Determine the [x, y] coordinate at the center of the cell enclosing the given text.  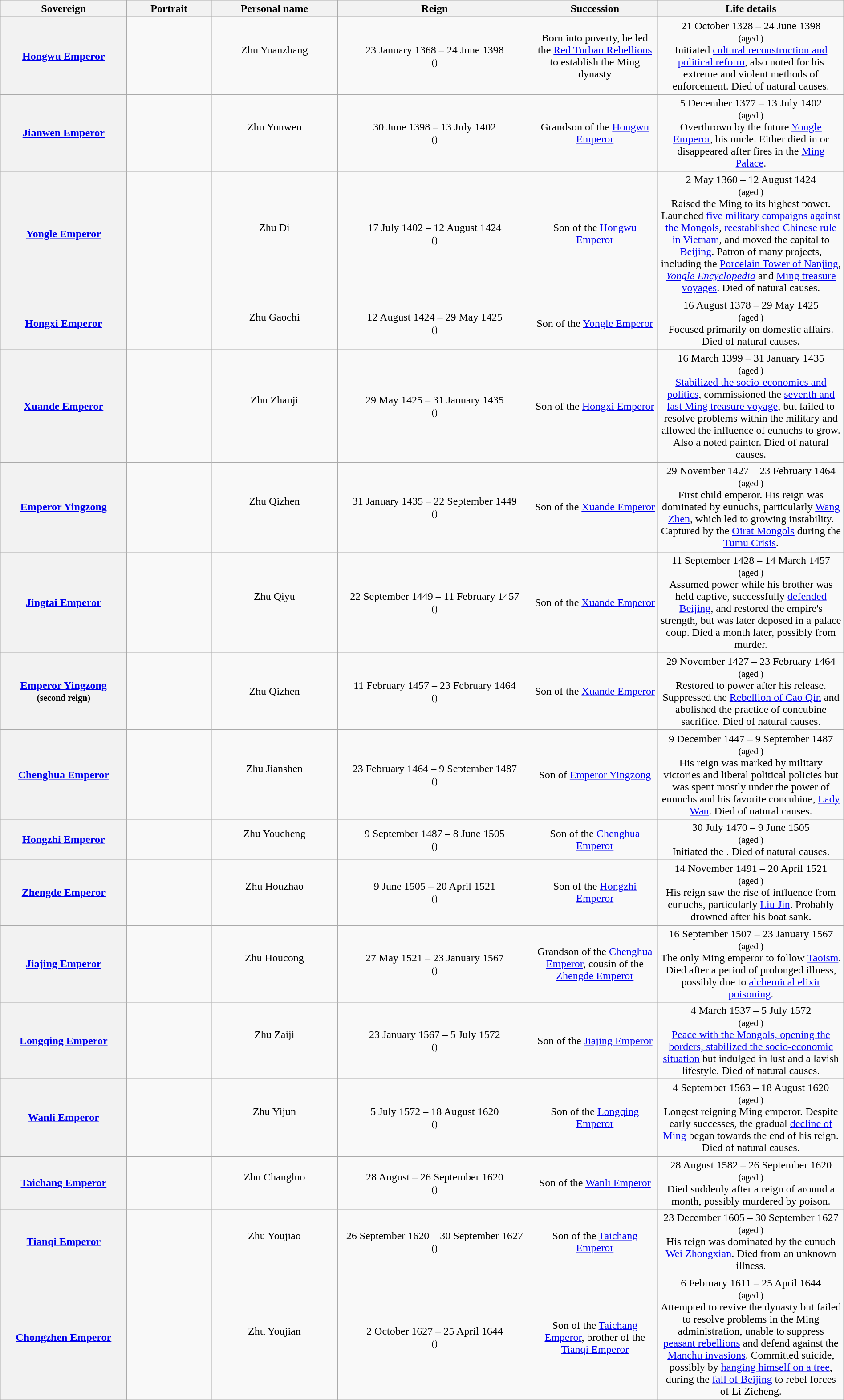
9 September 1487 – 8 June 1505() [435, 839]
Son of the Taichang Emperor, brother of the Tianqi Emperor [595, 1337]
23 December 1605 – 30 September 1627(aged )His reign was dominated by the eunuch Wei Zhongxian. Died from an unknown illness. [751, 1242]
29 May 1425 – 31 January 1435() [435, 406]
30 July 1470 – 9 June 1505(aged )Initiated the . Died of natural causes. [751, 839]
Life details [751, 9]
Zhu Youjian [274, 1337]
Longqing Emperor [64, 1041]
Zhu Qiyu [274, 602]
23 January 1368 – 24 June 1398() [435, 56]
Hongwu Emperor [64, 56]
9 June 1505 – 20 April 1521() [435, 892]
16 August 1378 – 29 May 1425(aged )Focused primarily on domestic affairs. Died of natural causes. [751, 323]
Emperor Yingzong [64, 507]
Zhu Zhanji [274, 406]
14 November 1491 – 20 April 1521(aged )His reign saw the rise of influence from eunuchs, particularly Liu Jin. Probably drowned after his boat sank. [751, 892]
Personal name [274, 9]
Yongle Emperor [64, 234]
Zhu Di [274, 234]
Born into poverty, he led the Red Turban Rebellions to establish the Ming dynasty [595, 56]
Portrait [169, 9]
28 August – 26 September 1620() [435, 1183]
Taichang Emperor [64, 1183]
Zhu Youcheng [274, 839]
Wanli Emperor [64, 1118]
31 January 1435 – 22 September 1449() [435, 507]
Zhu Changluo [274, 1183]
Zhu Yunwen [274, 133]
Zhu Zaiji [274, 1041]
Zhu Youjiao [274, 1242]
Zhu Gaochi [274, 323]
Sovereign [64, 9]
Zhengde Emperor [64, 892]
22 September 1449 – 11 February 1457() [435, 602]
11 February 1457 – 23 February 1464() [435, 691]
Grandson of the Chenghua Emperor, cousin of the Zhengde Emperor [595, 964]
Xuande Emperor [64, 406]
Hongxi Emperor [64, 323]
Son of the Chenghua Emperor [595, 839]
23 January 1567 – 5 July 1572() [435, 1041]
Jiajing Emperor [64, 964]
Tianqi Emperor [64, 1242]
2 October 1627 – 25 April 1644() [435, 1337]
Son of the Wanli Emperor [595, 1183]
26 September 1620 – 30 September 1627() [435, 1242]
Zhu Jianshen [274, 774]
27 May 1521 – 23 January 1567() [435, 964]
Chenghua Emperor [64, 774]
Son of the Yongle Emperor [595, 323]
Son of the Hongzhi Emperor [595, 892]
Jingtai Emperor [64, 602]
12 August 1424 – 29 May 1425() [435, 323]
Son of Emperor Yingzong [595, 774]
Zhu Yijun [274, 1118]
Zhu Houcong [274, 964]
Zhu Yuanzhang [274, 56]
Son of the Hongxi Emperor [595, 406]
30 June 1398 – 13 July 1402() [435, 133]
Son of the Hongwu Emperor [595, 234]
Son of the Taichang Emperor [595, 1242]
17 July 1402 – 12 August 1424() [435, 234]
Jianwen Emperor [64, 133]
5 July 1572 – 18 August 1620() [435, 1118]
28 August 1582 – 26 September 1620(aged )Died suddenly after a reign of around a month, possibly murdered by poison. [751, 1183]
Reign [435, 9]
Grandson of the Hongwu Emperor [595, 133]
23 February 1464 – 9 September 1487() [435, 774]
Succession [595, 9]
Hongzhi Emperor [64, 839]
Emperor Yingzong(second reign) [64, 691]
Chongzhen Emperor [64, 1337]
Son of the Jiajing Emperor [595, 1041]
Zhu Houzhao [274, 892]
Son of the Longqing Emperor [595, 1118]
